Scan for the cell matching the given text and deliver its [X, Y] coordinate at center. 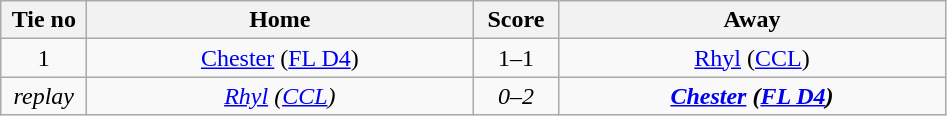
Score [516, 20]
Tie no [44, 20]
Home [280, 20]
Away [752, 20]
1 [44, 58]
1–1 [516, 58]
replay [44, 96]
0–2 [516, 96]
